Find where the given text appears and provide that cell's center as [X, Y] coordinate. 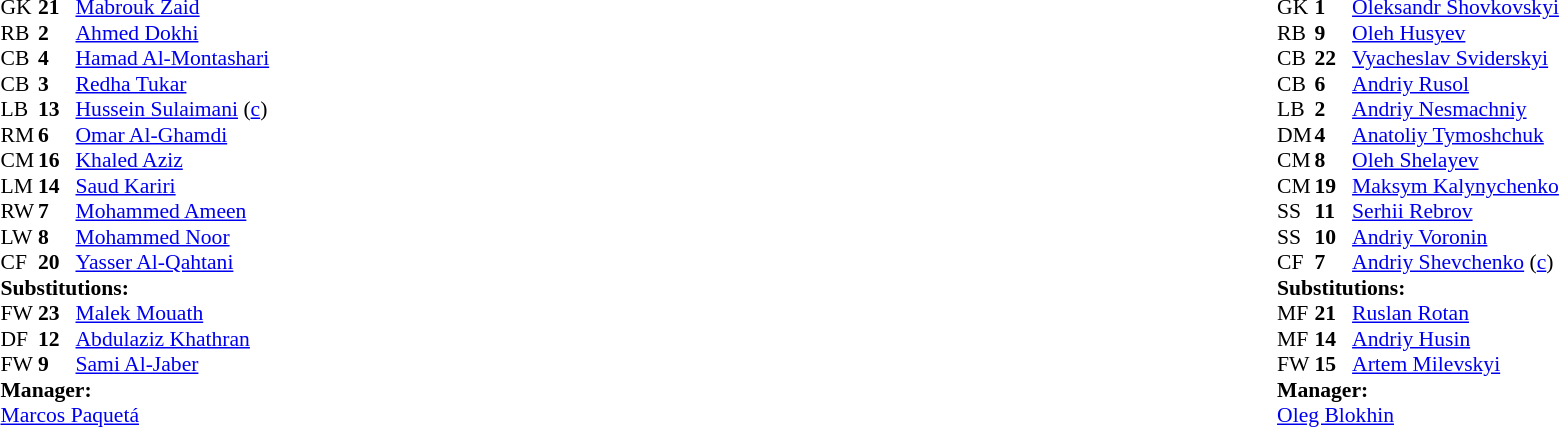
Ahmed Dokhi [173, 33]
Omar Al-Ghamdi [173, 135]
Anatoliy Tymoshchuk [1456, 135]
Andriy Nesmachniy [1456, 109]
LM [19, 186]
Maksym Kalynychenko [1456, 186]
Abdulaziz Khathran [173, 339]
Mohammed Noor [173, 237]
Mohammed Ameen [173, 211]
Malek Mouath [173, 313]
Serhii Rebrov [1456, 211]
LW [19, 237]
16 [57, 161]
Redha Tukar [173, 84]
Saud Kariri [173, 186]
Oleh Shelayev [1456, 161]
20 [57, 263]
Sami Al-Jaber [173, 365]
15 [1334, 365]
11 [1334, 211]
Andriy Voronin [1456, 237]
12 [57, 339]
22 [1334, 59]
Ruslan Rotan [1456, 313]
DF [19, 339]
21 [1334, 313]
19 [1334, 186]
23 [57, 313]
Andriy Shevchenko (c) [1456, 263]
Hussein Sulaimani (c) [173, 109]
RW [19, 211]
10 [1334, 237]
Artem Milevskyi [1456, 365]
Andriy Rusol [1456, 84]
RM [19, 135]
13 [57, 109]
DM [1296, 135]
Yasser Al-Qahtani [173, 263]
Oleh Husyev [1456, 33]
Khaled Aziz [173, 161]
3 [57, 84]
Vyacheslav Sviderskyi [1456, 59]
Andriy Husin [1456, 339]
Hamad Al-Montashari [173, 59]
